Determine the (x, y) coordinate at the center of the cell enclosing the given text.  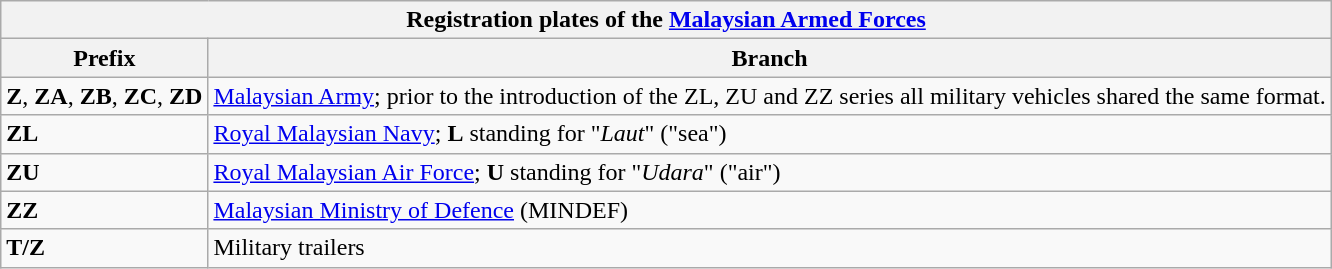
ZU (104, 172)
Z, ZA, ZB, ZC, ZD (104, 96)
Royal Malaysian Navy; L standing for "Laut" ("sea") (770, 134)
ZL (104, 134)
Royal Malaysian Air Force; U standing for "Udara" ("air") (770, 172)
Prefix (104, 58)
T/Z (104, 248)
Malaysian Army; prior to the introduction of the ZL, ZU and ZZ series all military vehicles shared the same format. (770, 96)
Registration plates of the Malaysian Armed Forces (666, 20)
Branch (770, 58)
Military trailers (770, 248)
ZZ (104, 210)
Malaysian Ministry of Defence (MINDEF) (770, 210)
